Search for the cell housing the specified text and yield its (X, Y) center coordinate. 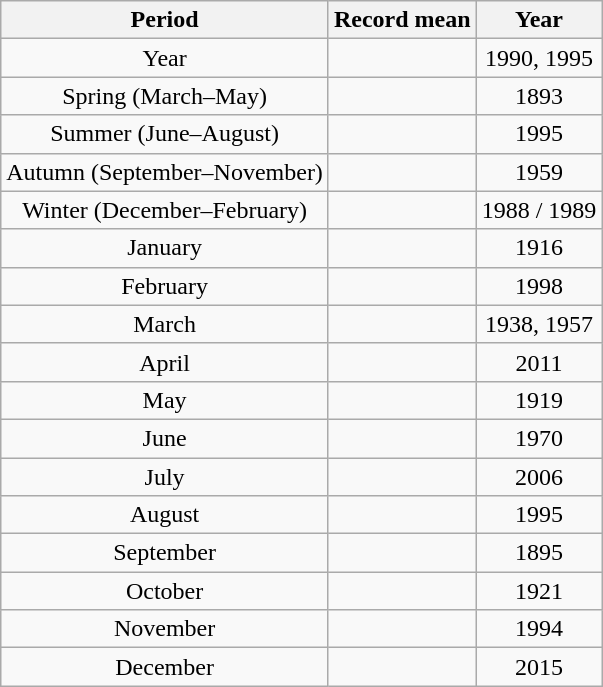
May (165, 400)
1919 (539, 400)
1998 (539, 286)
1916 (539, 248)
Record mean (402, 20)
Period (165, 20)
2011 (539, 362)
November (165, 629)
March (165, 324)
2015 (539, 667)
1921 (539, 591)
1994 (539, 629)
June (165, 438)
1959 (539, 172)
Winter (December–February) (165, 210)
October (165, 591)
December (165, 667)
Spring (March–May) (165, 96)
1895 (539, 553)
August (165, 515)
1938, 1957 (539, 324)
1988 / 1989 (539, 210)
1990, 1995 (539, 58)
September (165, 553)
1893 (539, 96)
February (165, 286)
January (165, 248)
Autumn (September–November) (165, 172)
Summer (June–August) (165, 134)
1970 (539, 438)
July (165, 477)
2006 (539, 477)
April (165, 362)
